For the text-containing cell, return its midpoint in (X, Y) coordinate format. 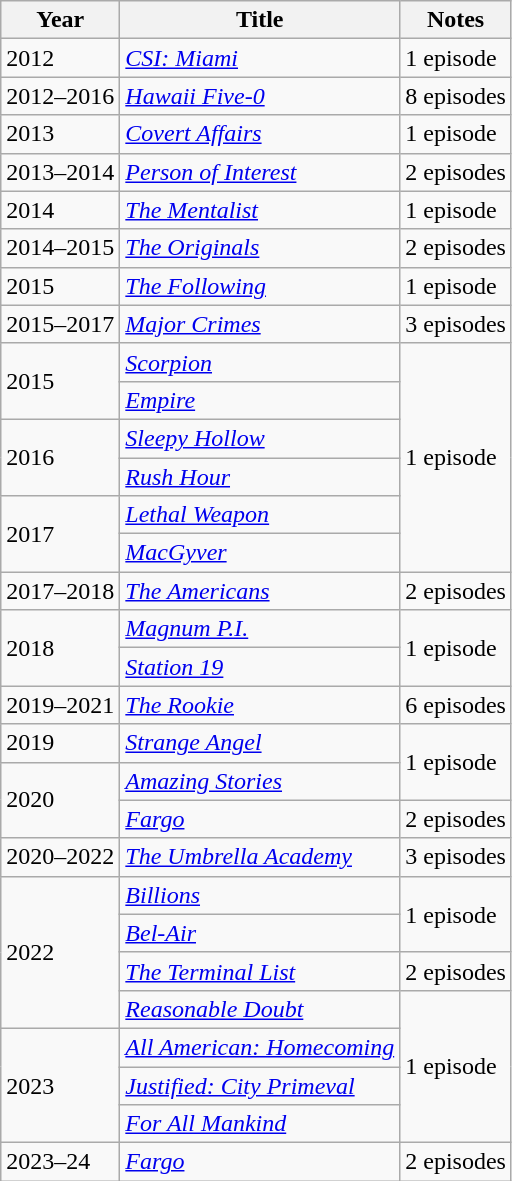
Rush Hour (260, 477)
All American: Homecoming (260, 1047)
2019–2021 (60, 705)
Empire (260, 400)
For All Mankind (260, 1124)
2014 (60, 210)
The Originals (260, 248)
Bel-Air (260, 933)
2017–2018 (60, 591)
Covert Affairs (260, 134)
2023 (60, 1085)
Magnum P.I. (260, 629)
2020 (60, 800)
The Rookie (260, 705)
The Americans (260, 591)
2013–2014 (60, 172)
Person of Interest (260, 172)
2012 (60, 58)
Scorpion (260, 362)
Year (60, 20)
8 episodes (456, 96)
2022 (60, 952)
2018 (60, 648)
Station 19 (260, 667)
2020–2022 (60, 857)
2019 (60, 743)
2023–24 (60, 1162)
Amazing Stories (260, 781)
The Mentalist (260, 210)
Strange Angel (260, 743)
CSI: Miami (260, 58)
Sleepy Hollow (260, 438)
Title (260, 20)
Justified: City Primeval (260, 1085)
Reasonable Doubt (260, 1009)
2014–2015 (60, 248)
Notes (456, 20)
Major Crimes (260, 324)
6 episodes (456, 705)
Billions (260, 895)
The Terminal List (260, 971)
The Following (260, 286)
2015–2017 (60, 324)
MacGyver (260, 553)
2016 (60, 457)
2013 (60, 134)
Hawaii Five-0 (260, 96)
The Umbrella Academy (260, 857)
Lethal Weapon (260, 515)
2017 (60, 534)
2012–2016 (60, 96)
